Return (x, y) of the center of cell containing provided text 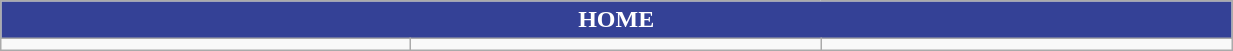
HOME (616, 20)
